Search for the cell housing the specified text and yield its [X, Y] center coordinate. 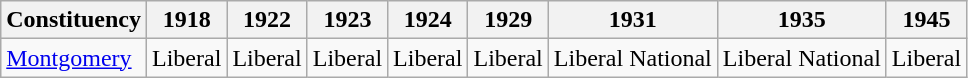
1931 [632, 20]
Montgomery [74, 58]
1935 [802, 20]
1929 [508, 20]
1924 [428, 20]
1922 [267, 20]
1918 [186, 20]
Constituency [74, 20]
1923 [347, 20]
1945 [926, 20]
